Return (x, y) of the center of cell containing provided text 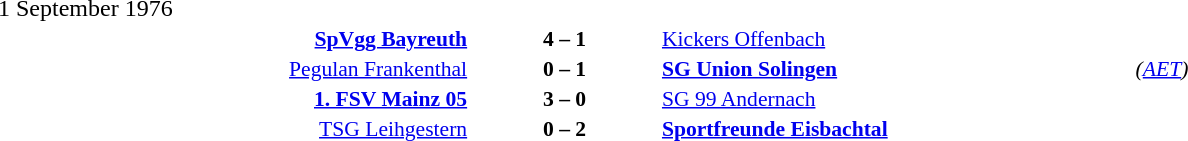
Kickers Offenbach (896, 38)
0 – 1 (564, 68)
4 – 1 (564, 38)
SG Union Solingen (896, 68)
3 – 0 (564, 98)
SG 99 Andernach (896, 98)
